Return [x, y] of the center of cell containing provided text 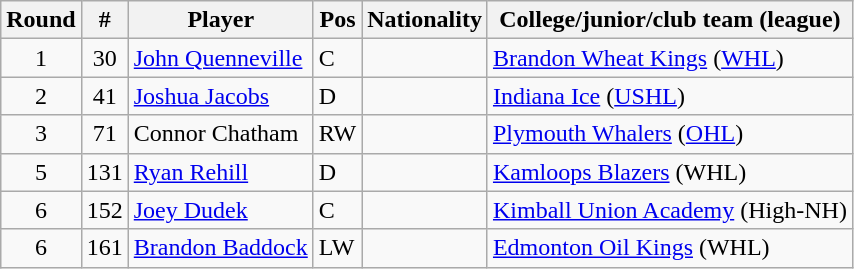
Pos [337, 20]
Ryan Rehill [220, 172]
Kimball Union Academy (High-NH) [670, 210]
161 [104, 248]
3 [41, 134]
71 [104, 134]
# [104, 20]
Connor Chatham [220, 134]
Plymouth Whalers (OHL) [670, 134]
Joshua Jacobs [220, 96]
30 [104, 58]
5 [41, 172]
RW [337, 134]
Brandon Wheat Kings (WHL) [670, 58]
1 [41, 58]
College/junior/club team (league) [670, 20]
Indiana Ice (USHL) [670, 96]
Player [220, 20]
Joey Dudek [220, 210]
Edmonton Oil Kings (WHL) [670, 248]
LW [337, 248]
Brandon Baddock [220, 248]
John Quenneville [220, 58]
131 [104, 172]
41 [104, 96]
Nationality [425, 20]
Round [41, 20]
152 [104, 210]
Kamloops Blazers (WHL) [670, 172]
2 [41, 96]
